Return the [x, y] coordinate for the center point of the cell that contains the specified text.  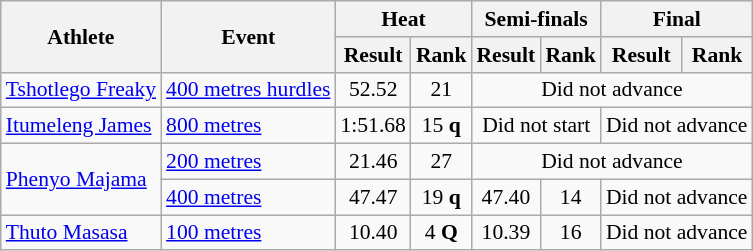
21 [442, 90]
21.46 [372, 162]
52.52 [372, 90]
27 [442, 162]
Event [248, 36]
Semi-finals [536, 19]
47.40 [506, 197]
Thuto Masasa [81, 233]
10.39 [506, 233]
47.47 [372, 197]
4 Q [442, 233]
200 metres [248, 162]
Phenyo Majama [81, 180]
Heat [403, 19]
400 metres hurdles [248, 90]
Final [677, 19]
19 q [442, 197]
Tshotlego Freaky [81, 90]
15 q [442, 126]
14 [570, 197]
800 metres [248, 126]
400 metres [248, 197]
100 metres [248, 233]
Itumeleng James [81, 126]
Did not start [536, 126]
10.40 [372, 233]
1:51.68 [372, 126]
Athlete [81, 36]
16 [570, 233]
